Pinpoint the cell where the given text exists, returning its (x, y) midpoint coordinate. 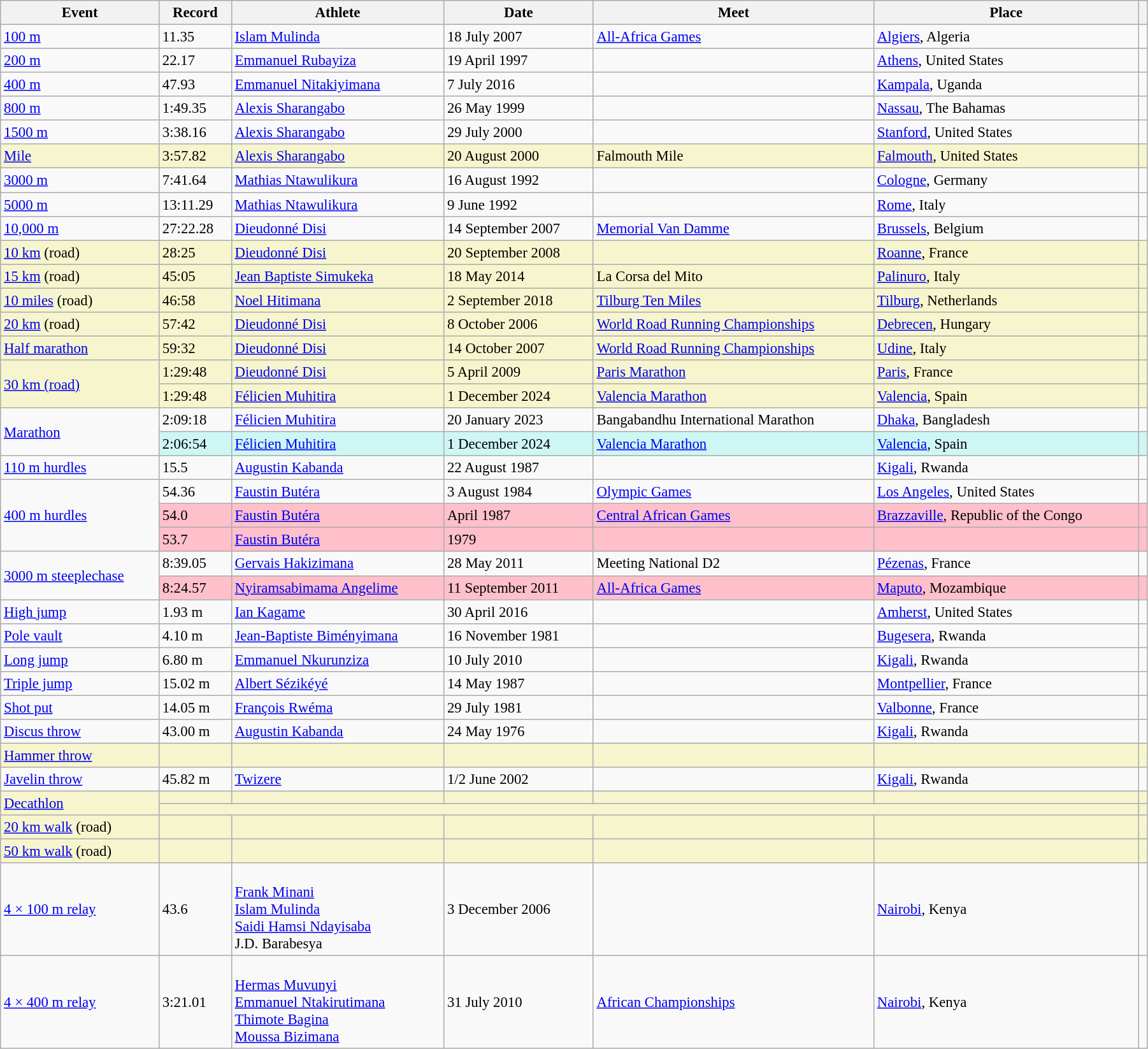
Montpellier, France (1006, 684)
8:39.05 (196, 564)
3 August 1984 (519, 492)
54.0 (196, 516)
28 May 2011 (519, 564)
45:05 (196, 276)
Debrecen, Hungary (1006, 324)
20 km walk (road) (80, 827)
Jean Baptiste Simukeka (338, 276)
54.36 (196, 492)
30 April 2016 (519, 612)
Falmouth, United States (1006, 156)
53.7 (196, 540)
14 October 2007 (519, 348)
1500 m (80, 133)
Pézenas, France (1006, 564)
43.6 (196, 909)
31 July 2010 (519, 1002)
200 m (80, 61)
3 December 2006 (519, 909)
African Championships (733, 1002)
18 July 2007 (519, 37)
13:11.29 (196, 205)
15 km (road) (80, 276)
April 1987 (519, 516)
Dhaka, Bangladesh (1006, 420)
7:41.64 (196, 180)
Emmanuel Nitakiyimana (338, 85)
15.5 (196, 468)
800 m (80, 108)
20 August 2000 (519, 156)
Triple jump (80, 684)
5000 m (80, 205)
Jean-Baptiste Biményimana (338, 635)
3:38.16 (196, 133)
Paris, France (1006, 372)
Emmanuel Rubayiza (338, 61)
Tilburg Ten Miles (733, 300)
Nassau, The Bahamas (1006, 108)
57:42 (196, 324)
10 km (road) (80, 252)
Marathon (80, 432)
14 September 2007 (519, 228)
1:49.35 (196, 108)
10,000 m (80, 228)
Rome, Italy (1006, 205)
45.82 m (196, 779)
10 miles (road) (80, 300)
Noel Hitimana (338, 300)
7 July 2016 (519, 85)
47.93 (196, 85)
Javelin throw (80, 779)
6.80 m (196, 660)
20 km (road) (80, 324)
3:21.01 (196, 1002)
46:58 (196, 300)
Falmouth Mile (733, 156)
19 April 1997 (519, 61)
Roanne, France (1006, 252)
26 May 1999 (519, 108)
1.93 m (196, 612)
Palinuro, Italy (1006, 276)
Pole vault (80, 635)
Event (80, 13)
20 September 2008 (519, 252)
4.10 m (196, 635)
27:22.28 (196, 228)
11 September 2011 (519, 588)
43.00 m (196, 732)
14.05 m (196, 707)
Record (196, 13)
1/2 June 2002 (519, 779)
Gervais Hakizimana (338, 564)
Valbonne, France (1006, 707)
8:24.57 (196, 588)
Emmanuel Nkurunziza (338, 660)
2:06:54 (196, 444)
Place (1006, 13)
2 September 2018 (519, 300)
Decathlon (80, 804)
Half marathon (80, 348)
4 × 400 m relay (80, 1002)
16 November 1981 (519, 635)
3000 m steeplechase (80, 576)
15.02 m (196, 684)
Athlete (338, 13)
11.35 (196, 37)
22 August 1987 (519, 468)
Algiers, Algeria (1006, 37)
Hermas MuvunyiEmmanuel NtakirutimanaThimote BaginaMoussa Bizimana (338, 1002)
Frank MinaniIslam MulindaSaidi Hamsi NdayisabaJ.D. Barabesya (338, 909)
Bugesera, Rwanda (1006, 635)
Bangabandhu International Marathon (733, 420)
4 × 100 m relay (80, 909)
François Rwéma (338, 707)
Kampala, Uganda (1006, 85)
Mile (80, 156)
Central African Games (733, 516)
Hammer throw (80, 755)
Cologne, Germany (1006, 180)
1979 (519, 540)
Tilburg, Netherlands (1006, 300)
Meet (733, 13)
Twizere (338, 779)
Paris Marathon (733, 372)
Date (519, 13)
14 May 1987 (519, 684)
100 m (80, 37)
16 August 1992 (519, 180)
Discus throw (80, 732)
Olympic Games (733, 492)
50 km walk (road) (80, 851)
La Corsa del Mito (733, 276)
Nyiramsabimama Angelime (338, 588)
20 January 2023 (519, 420)
Islam Mulinda (338, 37)
Athens, United States (1006, 61)
5 April 2009 (519, 372)
28:25 (196, 252)
24 May 1976 (519, 732)
3:57.82 (196, 156)
Brussels, Belgium (1006, 228)
30 km (road) (80, 384)
Albert Sézikéyé (338, 684)
Memorial Van Damme (733, 228)
8 October 2006 (519, 324)
400 m (80, 85)
110 m hurdles (80, 468)
Brazzaville, Republic of the Congo (1006, 516)
9 June 1992 (519, 205)
Maputo, Mozambique (1006, 588)
Shot put (80, 707)
10 July 2010 (519, 660)
29 July 1981 (519, 707)
400 m hurdles (80, 516)
Meeting National D2 (733, 564)
29 July 2000 (519, 133)
59:32 (196, 348)
2:09:18 (196, 420)
Los Angeles, United States (1006, 492)
22.17 (196, 61)
Long jump (80, 660)
Amherst, United States (1006, 612)
Stanford, United States (1006, 133)
Udine, Italy (1006, 348)
3000 m (80, 180)
Ian Kagame (338, 612)
High jump (80, 612)
18 May 2014 (519, 276)
